Detect which cell encompasses the target text, then output its [X, Y] center coordinate. 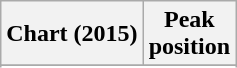
Chart (2015) [72, 34]
Peakposition [189, 34]
